Detect which cell encompasses the target text, then output its (x, y) center coordinate. 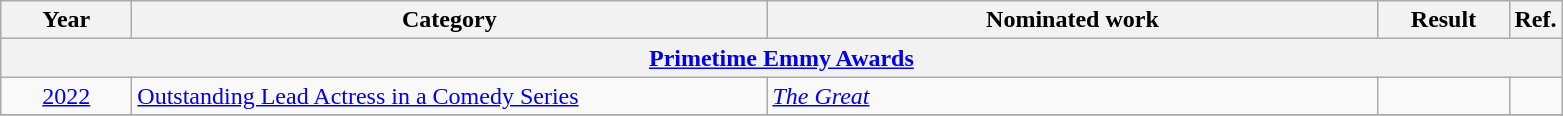
Primetime Emmy Awards (782, 58)
Category (450, 20)
Outstanding Lead Actress in a Comedy Series (450, 96)
Ref. (1536, 20)
The Great (1072, 96)
Year (66, 20)
2022 (66, 96)
Result (1444, 20)
Nominated work (1072, 20)
